Return the [X, Y] coordinate for the center point of the cell that contains the specified text.  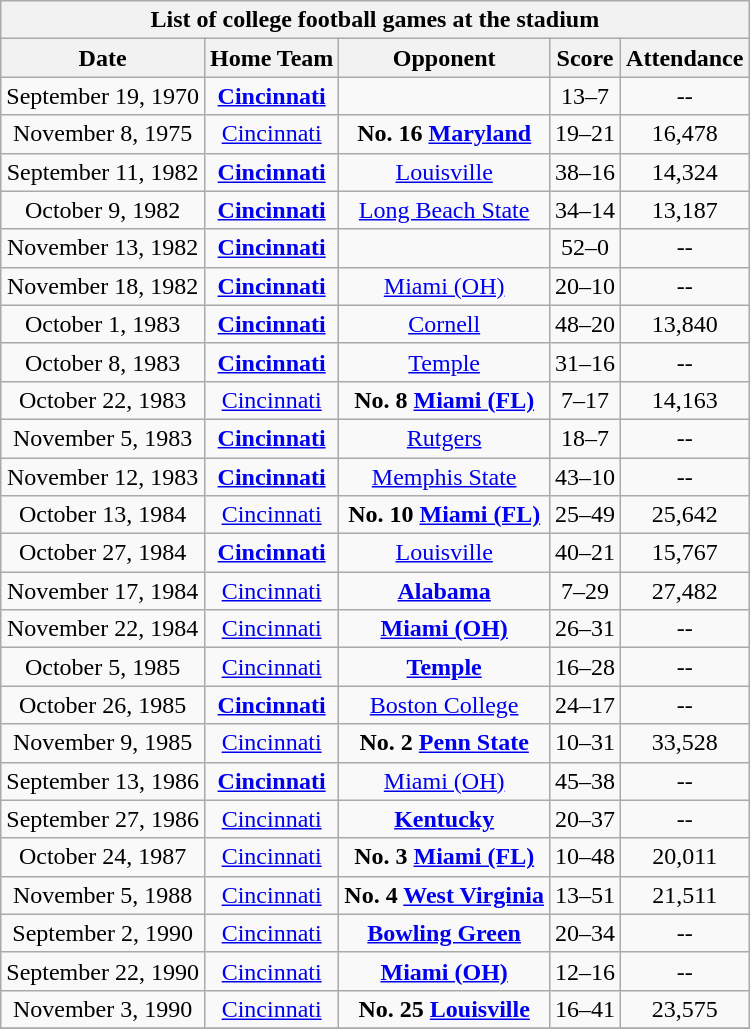
45–38 [584, 781]
23,575 [685, 1009]
40–21 [584, 553]
Date [103, 58]
October 1, 1983 [103, 324]
Opponent [444, 58]
7–17 [584, 400]
52–0 [584, 248]
November 5, 1988 [103, 895]
October 13, 1984 [103, 515]
33,528 [685, 743]
November 17, 1984 [103, 591]
38–16 [584, 172]
13–51 [584, 895]
Kentucky [444, 819]
October 24, 1987 [103, 857]
Long Beach State [444, 210]
No. 2 Penn State [444, 743]
21,511 [685, 895]
No. 25 Louisville [444, 1009]
13,187 [685, 210]
November 5, 1983 [103, 438]
November 12, 1983 [103, 477]
13–7 [584, 96]
No. 16 Maryland [444, 134]
October 8, 1983 [103, 362]
Home Team [271, 58]
October 9, 1982 [103, 210]
Rutgers [444, 438]
Bowling Green [444, 933]
October 27, 1984 [103, 553]
25–49 [584, 515]
November 8, 1975 [103, 134]
No. 10 Miami (FL) [444, 515]
November 13, 1982 [103, 248]
16–28 [584, 667]
Boston College [444, 705]
Alabama [444, 591]
Score [584, 58]
20–37 [584, 819]
20,011 [685, 857]
November 3, 1990 [103, 1009]
16–41 [584, 1009]
16,478 [685, 134]
November 22, 1984 [103, 629]
October 5, 1985 [103, 667]
September 11, 1982 [103, 172]
No. 4 West Virginia [444, 895]
20–10 [584, 286]
26–31 [584, 629]
No. 3 Miami (FL) [444, 857]
Memphis State [444, 477]
October 26, 1985 [103, 705]
October 22, 1983 [103, 400]
20–34 [584, 933]
12–16 [584, 971]
24–17 [584, 705]
7–29 [584, 591]
November 18, 1982 [103, 286]
25,642 [685, 515]
No. 8 Miami (FL) [444, 400]
List of college football games at the stadium [375, 20]
September 19, 1970 [103, 96]
15,767 [685, 553]
September 2, 1990 [103, 933]
September 22, 1990 [103, 971]
13,840 [685, 324]
September 13, 1986 [103, 781]
November 9, 1985 [103, 743]
43–10 [584, 477]
10–48 [584, 857]
27,482 [685, 591]
September 27, 1986 [103, 819]
Cornell [444, 324]
31–16 [584, 362]
48–20 [584, 324]
Attendance [685, 58]
10–31 [584, 743]
18–7 [584, 438]
19–21 [584, 134]
14,163 [685, 400]
14,324 [685, 172]
34–14 [584, 210]
